Return [x, y] of the center of cell containing provided text 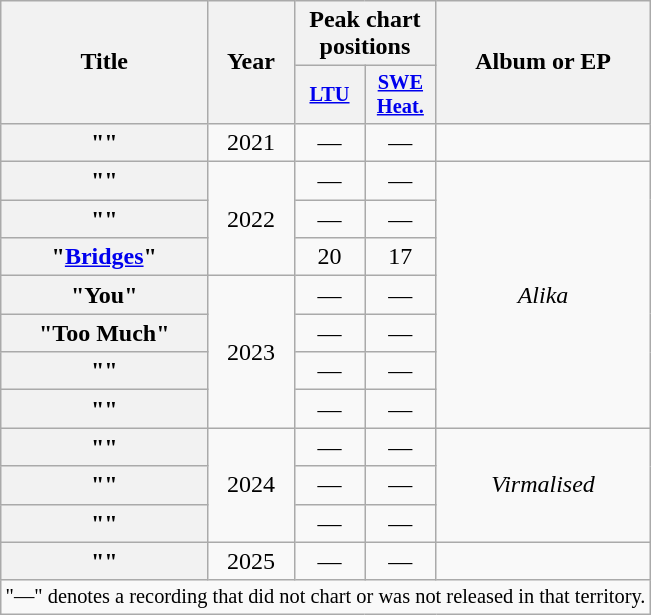
Title [104, 62]
"Bridges" [104, 257]
Album or EP [543, 62]
Alika [543, 295]
2025 [251, 561]
Virmalised [543, 485]
"—" denotes a recording that did not chart or was not released in that territory. [326, 597]
2024 [251, 485]
20 [330, 257]
2021 [251, 142]
17 [400, 257]
Peak chart positions [365, 34]
Year [251, 62]
2023 [251, 352]
"You" [104, 295]
"Too Much" [104, 333]
LTU [330, 95]
SWEHeat. [400, 95]
2022 [251, 219]
